For the text-containing cell, return its midpoint in [x, y] coordinate format. 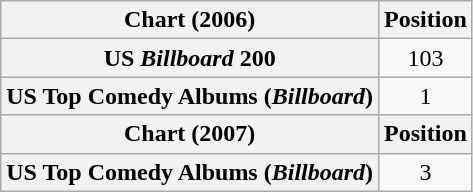
1 [426, 96]
103 [426, 58]
Chart (2007) [190, 134]
US Billboard 200 [190, 58]
Chart (2006) [190, 20]
3 [426, 172]
